Pinpoint the cell where the given text exists, returning its (x, y) midpoint coordinate. 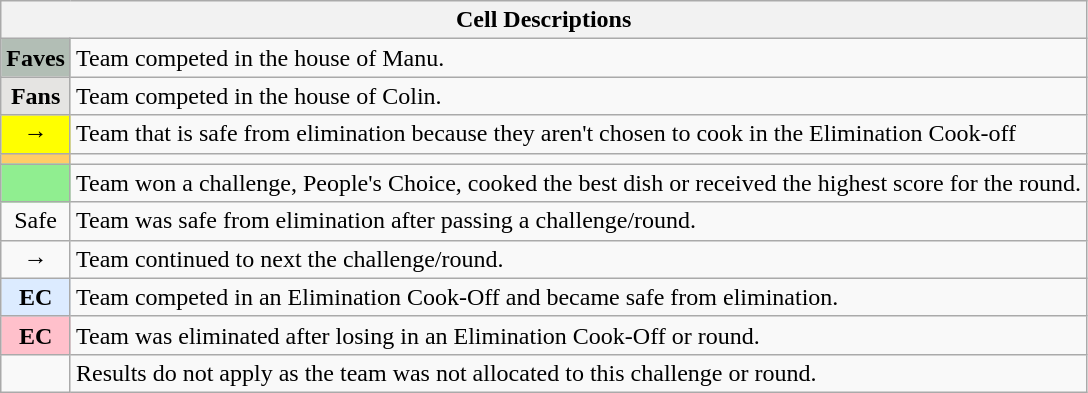
Team competed in the house of Manu. (578, 58)
Results do not apply as the team was not allocated to this challenge or round. (578, 373)
Team was safe from elimination after passing a challenge/round. (578, 221)
Team competed in an Elimination Cook-Off and became safe from elimination. (578, 297)
Team competed in the house of Colin. (578, 96)
Cell Descriptions (544, 20)
Safe (36, 221)
Team won a challenge, People's Choice, cooked the best dish or received the highest score for the round. (578, 183)
Faves (36, 58)
Team continued to next the challenge/round. (578, 259)
Fans (36, 96)
Team that is safe from elimination because they aren't chosen to cook in the Elimination Cook-off (578, 134)
Team was eliminated after losing in an Elimination Cook-Off or round. (578, 335)
